From the cell containing the given text, extract its center point as (x, y) coordinate. 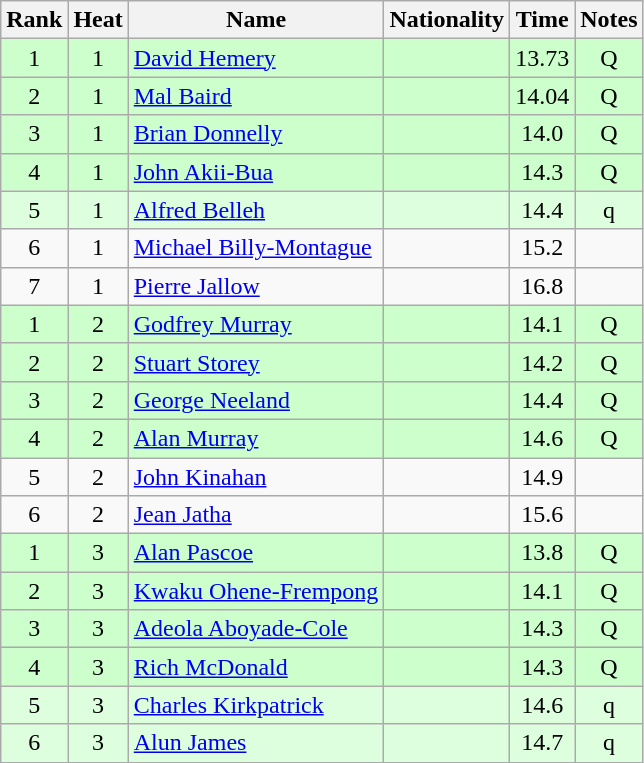
Nationality (447, 20)
Rich McDonald (256, 667)
Godfrey Murray (256, 324)
Alan Pascoe (256, 553)
16.8 (542, 286)
Heat (98, 20)
Time (542, 20)
Alun James (256, 743)
Charles Kirkpatrick (256, 705)
14.0 (542, 134)
Kwaku Ohene-Frempong (256, 591)
14.7 (542, 743)
13.8 (542, 553)
Alan Murray (256, 438)
14.9 (542, 477)
Stuart Storey (256, 362)
15.6 (542, 515)
George Neeland (256, 400)
Jean Jatha (256, 515)
7 (34, 286)
15.2 (542, 248)
Name (256, 20)
John Kinahan (256, 477)
Michael Billy-Montague (256, 248)
14.04 (542, 96)
John Akii-Bua (256, 172)
14.2 (542, 362)
Rank (34, 20)
Notes (609, 20)
Adeola Aboyade-Cole (256, 629)
Brian Donnelly (256, 134)
13.73 (542, 58)
Alfred Belleh (256, 210)
Mal Baird (256, 96)
David Hemery (256, 58)
Pierre Jallow (256, 286)
